Locate the cell with the specified text and output its [X, Y] center coordinate. 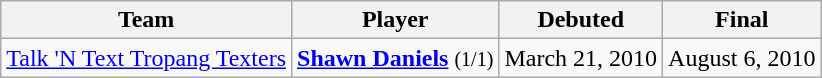
Debuted [581, 20]
Team [146, 20]
Talk 'N Text Tropang Texters [146, 58]
Shawn Daniels (1/1) [396, 58]
Final [742, 20]
August 6, 2010 [742, 58]
March 21, 2010 [581, 58]
Player [396, 20]
